Pinpoint the cell where the given text exists, returning its (x, y) midpoint coordinate. 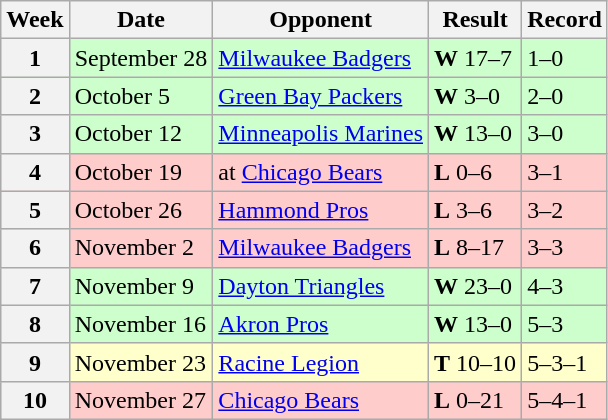
5 (35, 210)
3–3 (565, 248)
Dayton Triangles (321, 286)
10 (35, 400)
5–4–1 (565, 400)
9 (35, 362)
Week (35, 20)
L 8–17 (476, 248)
September 28 (141, 58)
1–0 (565, 58)
L 0–6 (476, 172)
Record (565, 20)
W 23–0 (476, 286)
3–1 (565, 172)
Racine Legion (321, 362)
5–3–1 (565, 362)
1 (35, 58)
November 2 (141, 248)
October 5 (141, 96)
Green Bay Packers (321, 96)
2–0 (565, 96)
Hammond Pros (321, 210)
4 (35, 172)
T 10–10 (476, 362)
2 (35, 96)
Date (141, 20)
Opponent (321, 20)
Akron Pros (321, 324)
November 16 (141, 324)
W 3–0 (476, 96)
L 3–6 (476, 210)
3–2 (565, 210)
October 19 (141, 172)
5–3 (565, 324)
3–0 (565, 134)
Chicago Bears (321, 400)
3 (35, 134)
4–3 (565, 286)
October 26 (141, 210)
Minneapolis Marines (321, 134)
November 23 (141, 362)
October 12 (141, 134)
L 0–21 (476, 400)
November 9 (141, 286)
at Chicago Bears (321, 172)
6 (35, 248)
W 17–7 (476, 58)
November 27 (141, 400)
Result (476, 20)
7 (35, 286)
8 (35, 324)
